Scan for the cell matching the given text and deliver its (x, y) coordinate at center. 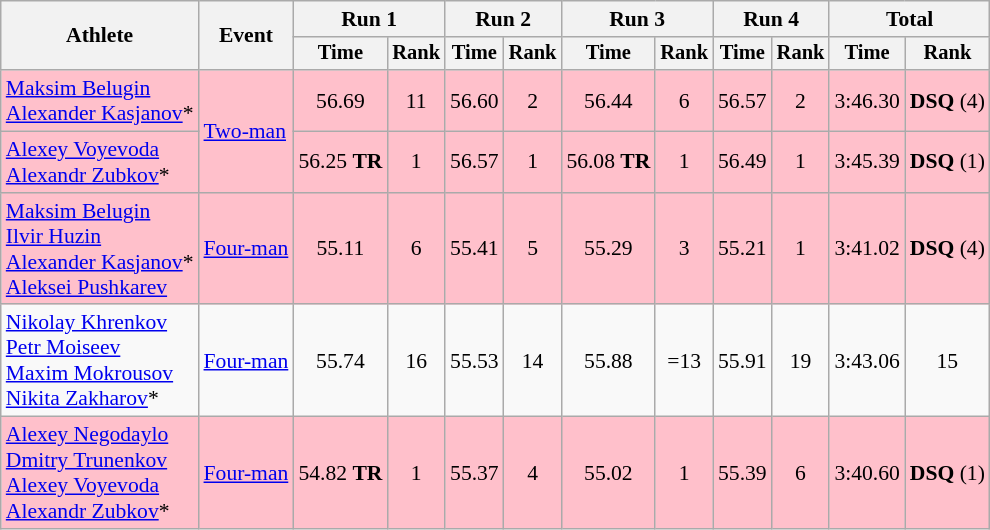
56.44 (608, 100)
3:43.06 (866, 361)
55.88 (608, 361)
Run 4 (771, 19)
56.69 (340, 100)
=13 (684, 361)
55.11 (340, 249)
Two-man (246, 131)
55.02 (608, 473)
Athlete (100, 36)
3:45.39 (866, 162)
3:41.02 (866, 249)
Alexey NegodayloDmitry TrunenkovAlexey VoyevodaAlexandr Zubkov* (100, 473)
3:40.60 (866, 473)
55.91 (742, 361)
55.53 (474, 361)
55.21 (742, 249)
4 (533, 473)
55.39 (742, 473)
Nikolay KhrenkovPetr MoiseevMaxim MokrousovNikita Zakharov* (100, 361)
19 (801, 361)
Event (246, 36)
11 (416, 100)
55.74 (340, 361)
3:46.30 (866, 100)
Run 2 (503, 19)
54.82 TR (340, 473)
55.41 (474, 249)
56.08 TR (608, 162)
Total (910, 19)
Maksim BeluginIlvir HuzinAlexander Kasjanov*Aleksei Pushkarev (100, 249)
Run 1 (369, 19)
3 (684, 249)
55.29 (608, 249)
15 (948, 361)
Maksim BeluginAlexander Kasjanov* (100, 100)
Run 3 (637, 19)
56.49 (742, 162)
14 (533, 361)
16 (416, 361)
Alexey VoyevodaAlexandr Zubkov* (100, 162)
56.25 TR (340, 162)
5 (533, 249)
55.37 (474, 473)
56.60 (474, 100)
